Capture the cell that displays the provided text and extract its [x, y] central coordinate. 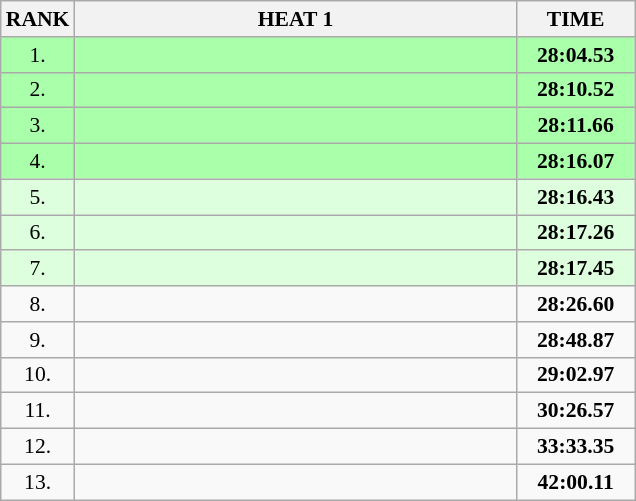
11. [38, 411]
28:16.43 [576, 197]
2. [38, 90]
28:16.07 [576, 162]
9. [38, 340]
28:26.60 [576, 304]
28:04.53 [576, 55]
8. [38, 304]
33:33.35 [576, 447]
7. [38, 269]
RANK [38, 19]
29:02.97 [576, 375]
10. [38, 375]
3. [38, 126]
28:17.26 [576, 233]
4. [38, 162]
TIME [576, 19]
12. [38, 447]
30:26.57 [576, 411]
HEAT 1 [295, 19]
28:17.45 [576, 269]
42:00.11 [576, 482]
28:48.87 [576, 340]
13. [38, 482]
28:10.52 [576, 90]
6. [38, 233]
1. [38, 55]
5. [38, 197]
28:11.66 [576, 126]
